Return (X, Y) of the center of cell containing provided text 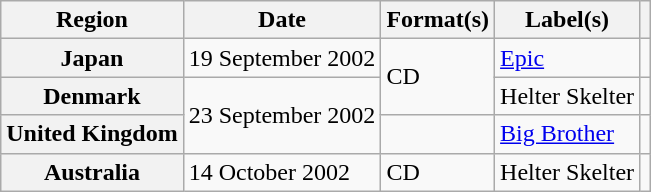
Epic (568, 58)
Region (92, 20)
Big Brother (568, 134)
Australia (92, 172)
Date (282, 20)
United Kingdom (92, 134)
Label(s) (568, 20)
Format(s) (438, 20)
Japan (92, 58)
Denmark (92, 96)
14 October 2002 (282, 172)
23 September 2002 (282, 115)
19 September 2002 (282, 58)
